Return the (x, y) coordinate for the center point of the cell that contains the specified text.  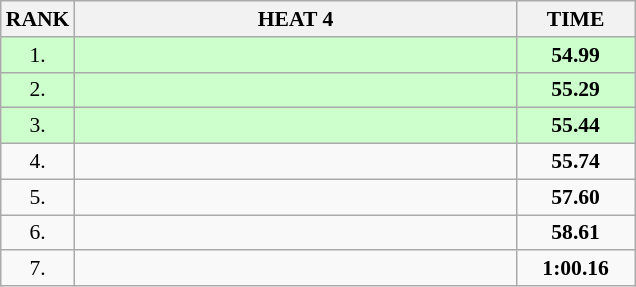
58.61 (576, 233)
7. (38, 269)
55.29 (576, 90)
4. (38, 162)
RANK (38, 19)
55.44 (576, 126)
3. (38, 126)
55.74 (576, 162)
54.99 (576, 55)
1. (38, 55)
5. (38, 197)
6. (38, 233)
HEAT 4 (295, 19)
57.60 (576, 197)
TIME (576, 19)
2. (38, 90)
1:00.16 (576, 269)
